Locate the cell with the specified text and output its [X, Y] center coordinate. 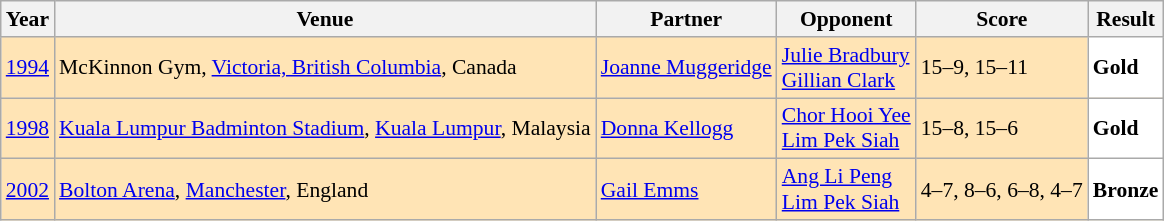
McKinnon Gym, Victoria, British Columbia, Canada [325, 68]
Year [28, 19]
Chor Hooi Yee Lim Pek Siah [846, 128]
Score [1002, 19]
2002 [28, 190]
Bronze [1126, 190]
Gail Emms [686, 190]
Partner [686, 19]
4–7, 8–6, 6–8, 4–7 [1002, 190]
Julie Bradbury Gillian Clark [846, 68]
15–9, 15–11 [1002, 68]
Ang Li Peng Lim Pek Siah [846, 190]
Donna Kellogg [686, 128]
1998 [28, 128]
Venue [325, 19]
Bolton Arena, Manchester, England [325, 190]
Kuala Lumpur Badminton Stadium, Kuala Lumpur, Malaysia [325, 128]
Opponent [846, 19]
Joanne Muggeridge [686, 68]
Result [1126, 19]
1994 [28, 68]
15–8, 15–6 [1002, 128]
